Output the (x, y) coordinate of the center of the cell containing the given text.  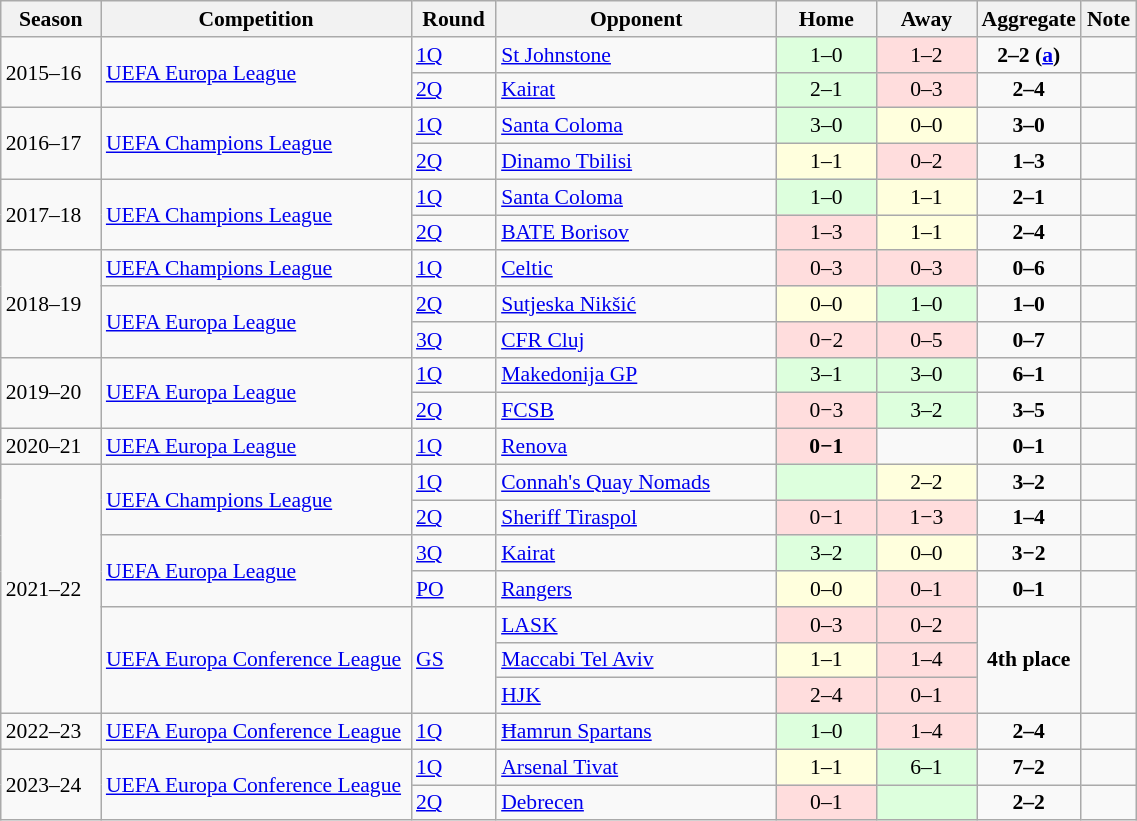
1–2 (926, 55)
HJK (636, 696)
0−2 (826, 340)
2016–17 (51, 144)
Maccabi Tel Aviv (636, 660)
Round (454, 19)
LASK (636, 625)
0−3 (826, 411)
2021–22 (51, 588)
2015–16 (51, 72)
Connah's Quay Nomads (636, 482)
Celtic (636, 269)
0–5 (926, 340)
Away (926, 19)
FCSB (636, 411)
3−2 (1028, 554)
1−3 (926, 518)
2020–21 (51, 447)
GS (454, 660)
Rangers (636, 589)
St Johnstone (636, 55)
Aggregate (1028, 19)
7–2 (1028, 767)
Ħamrun Spartans (636, 732)
0–6 (1028, 269)
Opponent (636, 19)
PO (454, 589)
2–2 (a) (1028, 55)
BATE Borisov (636, 233)
3–5 (1028, 411)
2017–18 (51, 214)
CFR Cluj (636, 340)
Competition (256, 19)
Home (826, 19)
2019–20 (51, 392)
3–1 (826, 375)
Makedonija GP (636, 375)
Note (1108, 19)
0–7 (1028, 340)
Renova (636, 447)
Season (51, 19)
Sheriff Tiraspol (636, 518)
Dinamo Tbilisi (636, 162)
2022–23 (51, 732)
Sutjeska Nikšić (636, 304)
2023–24 (51, 784)
4th place (1028, 660)
2018–19 (51, 304)
Debrecen (636, 803)
Arsenal Tivat (636, 767)
